From the cell containing the given text, extract its center point as [x, y] coordinate. 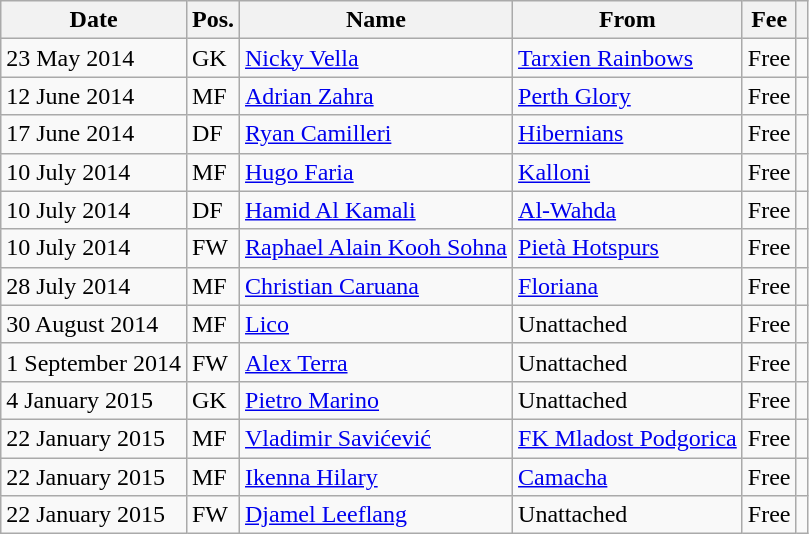
Perth Glory [628, 96]
28 July 2014 [94, 286]
Fee [769, 20]
Hamid Al Kamali [376, 210]
23 May 2014 [94, 58]
Kalloni [628, 172]
Ryan Camilleri [376, 134]
FK Mladost Podgorica [628, 438]
Tarxien Rainbows [628, 58]
1 September 2014 [94, 362]
Ikenna Hilary [376, 477]
Date [94, 20]
17 June 2014 [94, 134]
Adrian Zahra [376, 96]
Pos. [212, 20]
12 June 2014 [94, 96]
Floriana [628, 286]
Hugo Faria [376, 172]
Vladimir Savićević [376, 438]
Al-Wahda [628, 210]
Raphael Alain Kooh Sohna [376, 248]
Name [376, 20]
From [628, 20]
Lico [376, 324]
Camacha [628, 477]
Alex Terra [376, 362]
Nicky Vella [376, 58]
Pietà Hotspurs [628, 248]
Hibernians [628, 134]
Djamel Leeflang [376, 515]
30 August 2014 [94, 324]
Christian Caruana [376, 286]
4 January 2015 [94, 400]
Pietro Marino [376, 400]
